Detect which cell encompasses the target text, then output its [X, Y] center coordinate. 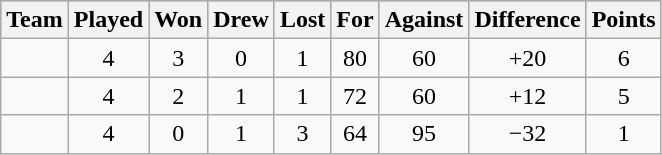
Won [178, 20]
+12 [528, 96]
−32 [528, 134]
For [355, 20]
Drew [242, 20]
6 [624, 58]
Against [424, 20]
80 [355, 58]
Difference [528, 20]
Team [35, 20]
Lost [302, 20]
95 [424, 134]
64 [355, 134]
72 [355, 96]
Points [624, 20]
Played [108, 20]
+20 [528, 58]
2 [178, 96]
5 [624, 96]
